Search for the cell housing the specified text and yield its [X, Y] center coordinate. 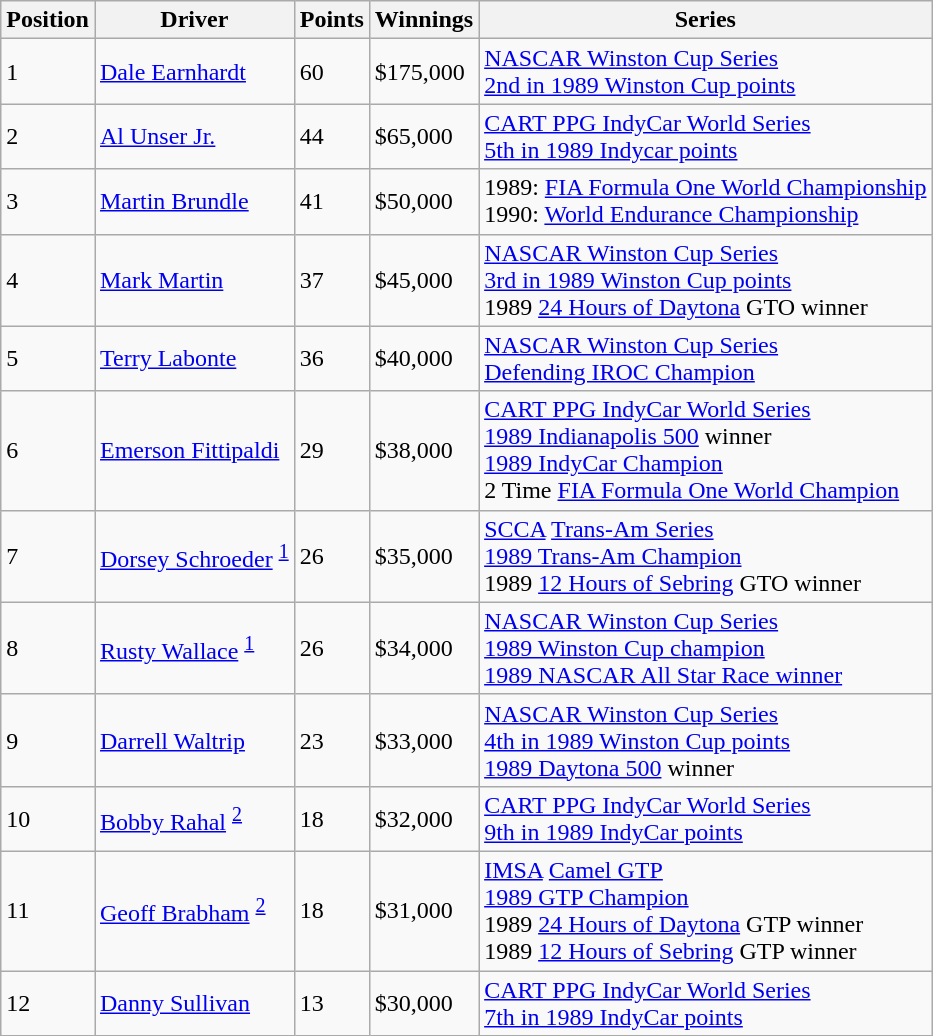
$31,000 [424, 910]
IMSA Camel GTP1989 GTP Champion1989 24 Hours of Daytona GTP winner1989 12 Hours of Sebring GTP winner [706, 910]
23 [332, 740]
CART PPG IndyCar World Series9th in 1989 IndyCar points [706, 818]
13 [332, 1002]
$45,000 [424, 280]
$50,000 [424, 202]
Driver [194, 20]
6 [48, 450]
$33,000 [424, 740]
11 [48, 910]
1 [48, 72]
$38,000 [424, 450]
7 [48, 556]
CART PPG IndyCar World Series5th in 1989 Indycar points [706, 136]
Points [332, 20]
Darrell Waltrip [194, 740]
SCCA Trans-Am Series1989 Trans-Am Champion1989 12 Hours of Sebring GTO winner [706, 556]
NASCAR Winston Cup Series3rd in 1989 Winston Cup points1989 24 Hours of Daytona GTO winner [706, 280]
CART PPG IndyCar World Series1989 Indianapolis 500 winner1989 IndyCar Champion2 Time FIA Formula One World Champion [706, 450]
3 [48, 202]
60 [332, 72]
Winnings [424, 20]
Danny Sullivan [194, 1002]
37 [332, 280]
44 [332, 136]
41 [332, 202]
Dorsey Schroeder 1 [194, 556]
NASCAR Winston Cup Series2nd in 1989 Winston Cup points [706, 72]
Series [706, 20]
Al Unser Jr. [194, 136]
Bobby Rahal 2 [194, 818]
10 [48, 818]
5 [48, 358]
Emerson Fittipaldi [194, 450]
Terry Labonte [194, 358]
Martin Brundle [194, 202]
CART PPG IndyCar World Series7th in 1989 IndyCar points [706, 1002]
4 [48, 280]
NASCAR Winston Cup Series1989 Winston Cup champion1989 NASCAR All Star Race winner [706, 648]
36 [332, 358]
$65,000 [424, 136]
$32,000 [424, 818]
NASCAR Winston Cup Series4th in 1989 Winston Cup points1989 Daytona 500 winner [706, 740]
$34,000 [424, 648]
1989: FIA Formula One World Championship1990: World Endurance Championship [706, 202]
9 [48, 740]
12 [48, 1002]
NASCAR Winston Cup SeriesDefending IROC Champion [706, 358]
$30,000 [424, 1002]
Position [48, 20]
2 [48, 136]
Geoff Brabham 2 [194, 910]
29 [332, 450]
$40,000 [424, 358]
$175,000 [424, 72]
Dale Earnhardt [194, 72]
Rusty Wallace 1 [194, 648]
Mark Martin [194, 280]
8 [48, 648]
$35,000 [424, 556]
